Identify which cell holds the provided text, then report its (X, Y) central coordinate. 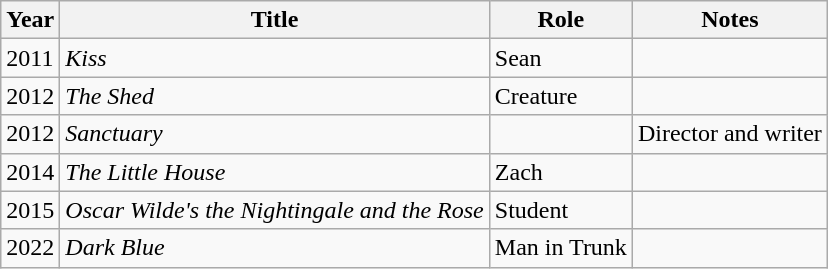
The Shed (274, 96)
Dark Blue (274, 248)
Role (560, 20)
Zach (560, 172)
Sean (560, 58)
Director and writer (730, 134)
Year (30, 20)
Creature (560, 96)
2015 (30, 210)
Sanctuary (274, 134)
The Little House (274, 172)
Man in Trunk (560, 248)
Notes (730, 20)
Title (274, 20)
Oscar Wilde's the Nightingale and the Rose (274, 210)
2022 (30, 248)
2014 (30, 172)
Student (560, 210)
2011 (30, 58)
Kiss (274, 58)
